Determine the [x, y] coordinate at the center of the cell enclosing the given text.  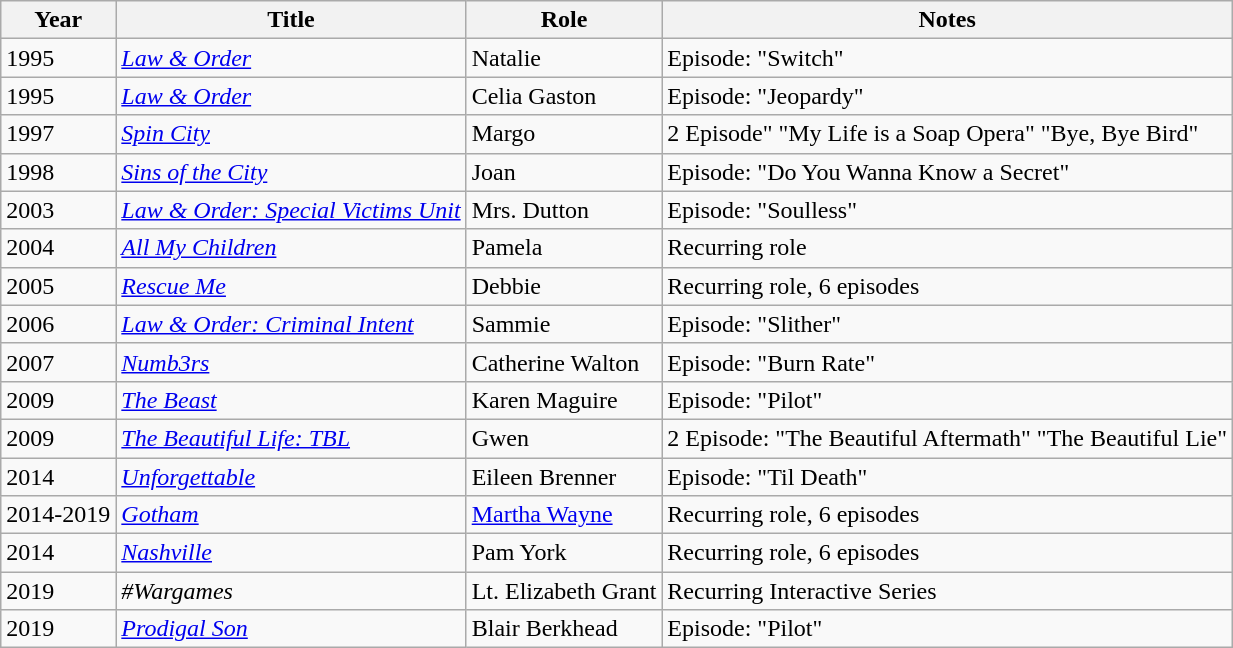
2 Episode: "The Beautiful Aftermath" "The Beautiful Lie" [948, 438]
Gwen [564, 438]
The Beast [291, 400]
Joan [564, 172]
Episode: "Switch" [948, 58]
Unforgettable [291, 477]
Lt. Elizabeth Grant [564, 591]
Numb3rs [291, 362]
Blair Berkhead [564, 629]
Role [564, 20]
Margo [564, 134]
2007 [58, 362]
2004 [58, 248]
Episode: "Burn Rate" [948, 362]
All My Children [291, 248]
2003 [58, 210]
1997 [58, 134]
2006 [58, 324]
Celia Gaston [564, 96]
Law & Order: Criminal Intent [291, 324]
Recurring Interactive Series [948, 591]
Eileen Brenner [564, 477]
Episode: "Jeopardy" [948, 96]
Year [58, 20]
#Wargames [291, 591]
Debbie [564, 286]
Sins of the City [291, 172]
Prodigal Son [291, 629]
The Beautiful Life: TBL [291, 438]
Martha Wayne [564, 515]
Spin City [291, 134]
Episode: "Til Death" [948, 477]
1998 [58, 172]
Episode: "Slither" [948, 324]
2014-2019 [58, 515]
Mrs. Dutton [564, 210]
Recurring role [948, 248]
Title [291, 20]
Natalie [564, 58]
Catherine Walton [564, 362]
2005 [58, 286]
Gotham [291, 515]
Nashville [291, 553]
Karen Maguire [564, 400]
Episode: "Soulless" [948, 210]
Law & Order: Special Victims Unit [291, 210]
2 Episode" "My Life is a Soap Opera" "Bye, Bye Bird" [948, 134]
Sammie [564, 324]
Episode: "Do You Wanna Know a Secret" [948, 172]
Pamela [564, 248]
Notes [948, 20]
Rescue Me [291, 286]
Pam York [564, 553]
